Pinpoint the cell where the given text exists, returning its (x, y) midpoint coordinate. 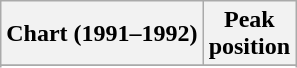
Chart (1991–1992) (102, 34)
Peakposition (249, 34)
